Return the (X, Y) coordinate for the center point of the cell that contains the specified text.  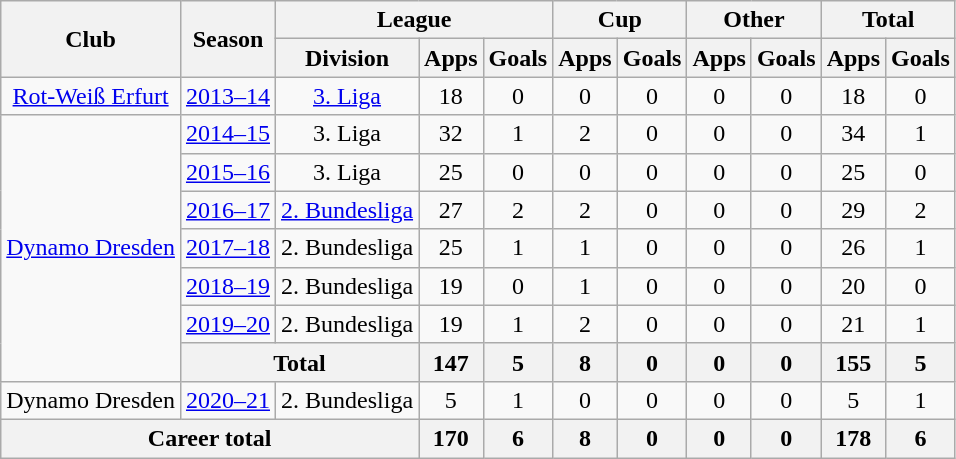
2014–15 (228, 134)
Division (348, 58)
2019–20 (228, 324)
2016–17 (228, 210)
2013–14 (228, 96)
2017–18 (228, 248)
155 (853, 362)
29 (853, 210)
Other (754, 20)
147 (451, 362)
Career total (210, 438)
2018–19 (228, 286)
27 (451, 210)
Season (228, 39)
21 (853, 324)
Club (91, 39)
26 (853, 248)
Cup (620, 20)
32 (451, 134)
34 (853, 134)
Rot-Weiß Erfurt (91, 96)
20 (853, 286)
2015–16 (228, 172)
League (414, 20)
178 (853, 438)
2020–21 (228, 400)
170 (451, 438)
